Locate the cell with the specified text and output its [x, y] center coordinate. 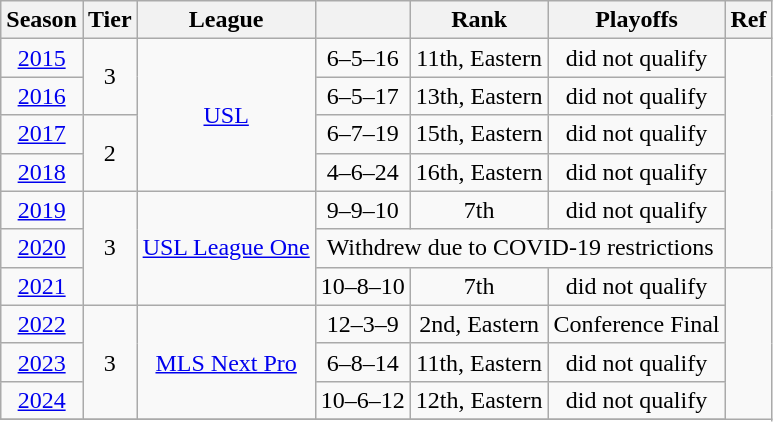
6–5–17 [362, 96]
2 [110, 153]
4–6–24 [362, 172]
2nd, Eastern [479, 324]
2017 [42, 134]
Conference Final [636, 324]
2015 [42, 58]
Rank [479, 20]
Playoffs [636, 20]
15th, Eastern [479, 134]
MLS Next Pro [226, 362]
2018 [42, 172]
10–6–12 [362, 400]
12–3–9 [362, 324]
2023 [42, 362]
2022 [42, 324]
16th, Eastern [479, 172]
2021 [42, 286]
Tier [110, 20]
10–8–10 [362, 286]
13th, Eastern [479, 96]
USL League One [226, 248]
2020 [42, 248]
12th, Eastern [479, 400]
Season [42, 20]
2016 [42, 96]
6–5–16 [362, 58]
Ref [748, 20]
2019 [42, 210]
6–8–14 [362, 362]
USL [226, 115]
6–7–19 [362, 134]
2024 [42, 400]
Withdrew due to COVID-19 restrictions [520, 248]
9–9–10 [362, 210]
League [226, 20]
